Scan for the cell matching the given text and deliver its (X, Y) coordinate at center. 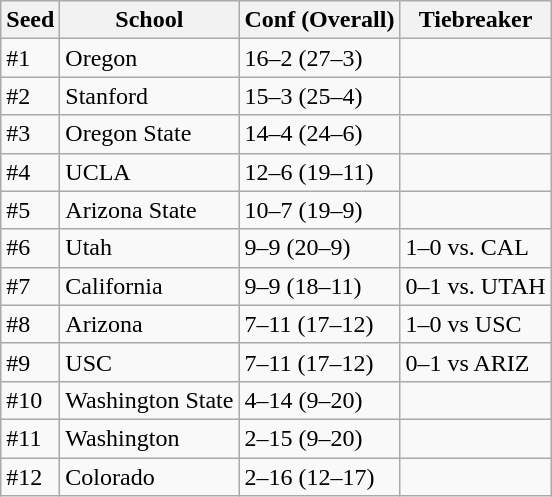
0–1 vs. UTAH (476, 286)
Tiebreaker (476, 20)
9–9 (20–9) (320, 248)
1–0 vs USC (476, 324)
2–16 (12–17) (320, 477)
UCLA (150, 172)
Arizona State (150, 210)
14–4 (24–6) (320, 134)
#7 (30, 286)
0–1 vs ARIZ (476, 362)
16–2 (27–3) (320, 58)
USC (150, 362)
#6 (30, 248)
Utah (150, 248)
Washington (150, 438)
#5 (30, 210)
1–0 vs. CAL (476, 248)
#11 (30, 438)
California (150, 286)
Conf (Overall) (320, 20)
Washington State (150, 400)
#8 (30, 324)
4–14 (9–20) (320, 400)
Seed (30, 20)
#1 (30, 58)
2–15 (9–20) (320, 438)
School (150, 20)
12–6 (19–11) (320, 172)
#3 (30, 134)
Colorado (150, 477)
15–3 (25–4) (320, 96)
#2 (30, 96)
#12 (30, 477)
#4 (30, 172)
10–7 (19–9) (320, 210)
9–9 (18–11) (320, 286)
Oregon (150, 58)
#9 (30, 362)
#10 (30, 400)
Stanford (150, 96)
Arizona (150, 324)
Oregon State (150, 134)
